Search for the cell housing the specified text and yield its (X, Y) center coordinate. 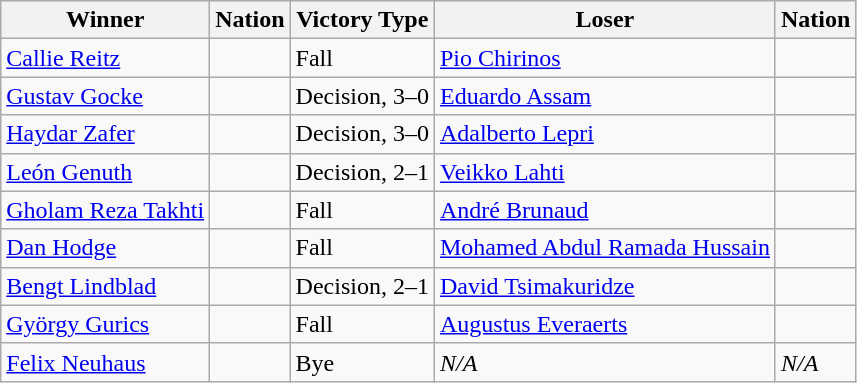
Mohamed Abdul Ramada Hussain (604, 248)
Loser (604, 20)
Callie Reitz (106, 58)
Winner (106, 20)
Felix Neuhaus (106, 362)
Dan Hodge (106, 248)
Pio Chirinos (604, 58)
Haydar Zafer (106, 134)
Bengt Lindblad (106, 286)
Gustav Gocke (106, 96)
Adalberto Lepri (604, 134)
Gholam Reza Takhti (106, 210)
Eduardo Assam (604, 96)
León Genuth (106, 172)
Augustus Everaerts (604, 324)
Victory Type (362, 20)
Veikko Lahti (604, 172)
André Brunaud (604, 210)
David Tsimakuridze (604, 286)
György Gurics (106, 324)
Bye (362, 362)
